Detect which cell encompasses the target text, then output its [x, y] center coordinate. 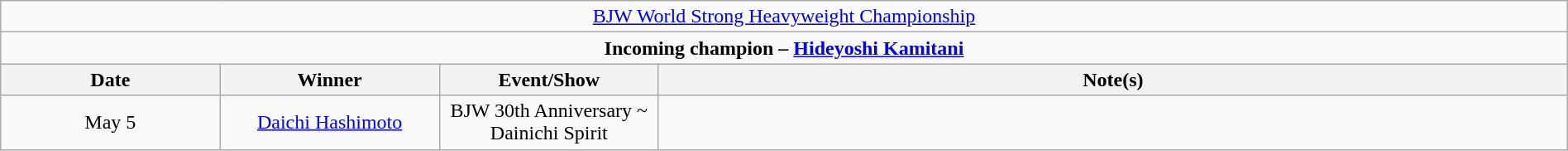
May 5 [111, 123]
BJW World Strong Heavyweight Championship [784, 17]
Note(s) [1113, 80]
Date [111, 80]
BJW 30th Anniversary ~ Dainichi Spirit [549, 123]
Daichi Hashimoto [329, 123]
Winner [329, 80]
Event/Show [549, 80]
Incoming champion – Hideyoshi Kamitani [784, 48]
